For the text-containing cell, return its midpoint in (X, Y) coordinate format. 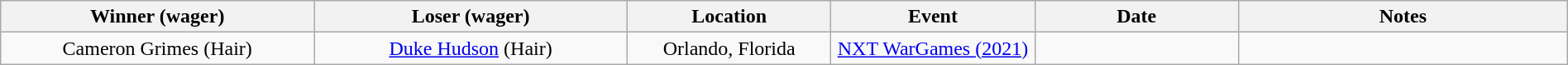
Orlando, Florida (729, 48)
Notes (1403, 17)
NXT WarGames (2021) (933, 48)
Loser (wager) (471, 17)
Location (729, 17)
Event (933, 17)
Winner (wager) (157, 17)
Cameron Grimes (Hair) (157, 48)
Duke Hudson (Hair) (471, 48)
Date (1136, 17)
